Identify which cell holds the provided text, then report its (x, y) central coordinate. 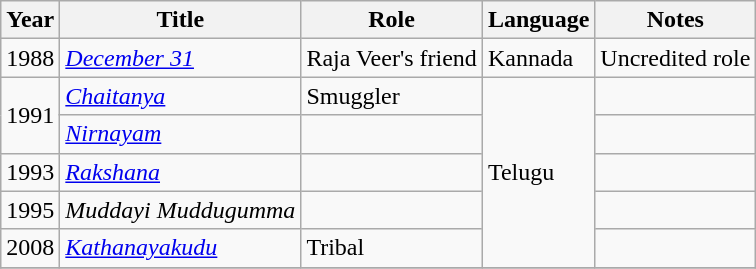
Uncredited role (676, 58)
Raja Veer's friend (392, 58)
1988 (30, 58)
Nirnayam (180, 134)
Telugu (538, 172)
Title (180, 20)
Kathanayakudu (180, 248)
Rakshana (180, 172)
2008 (30, 248)
Kannada (538, 58)
Smuggler (392, 96)
Language (538, 20)
1993 (30, 172)
Notes (676, 20)
December 31 (180, 58)
Muddayi Muddugumma (180, 210)
1991 (30, 115)
1995 (30, 210)
Role (392, 20)
Tribal (392, 248)
Chaitanya (180, 96)
Year (30, 20)
